Locate the cell with the specified text and output its [x, y] center coordinate. 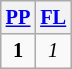
PP [18, 17]
FL [53, 17]
